Find where the given text appears and provide that cell's center as [x, y] coordinate. 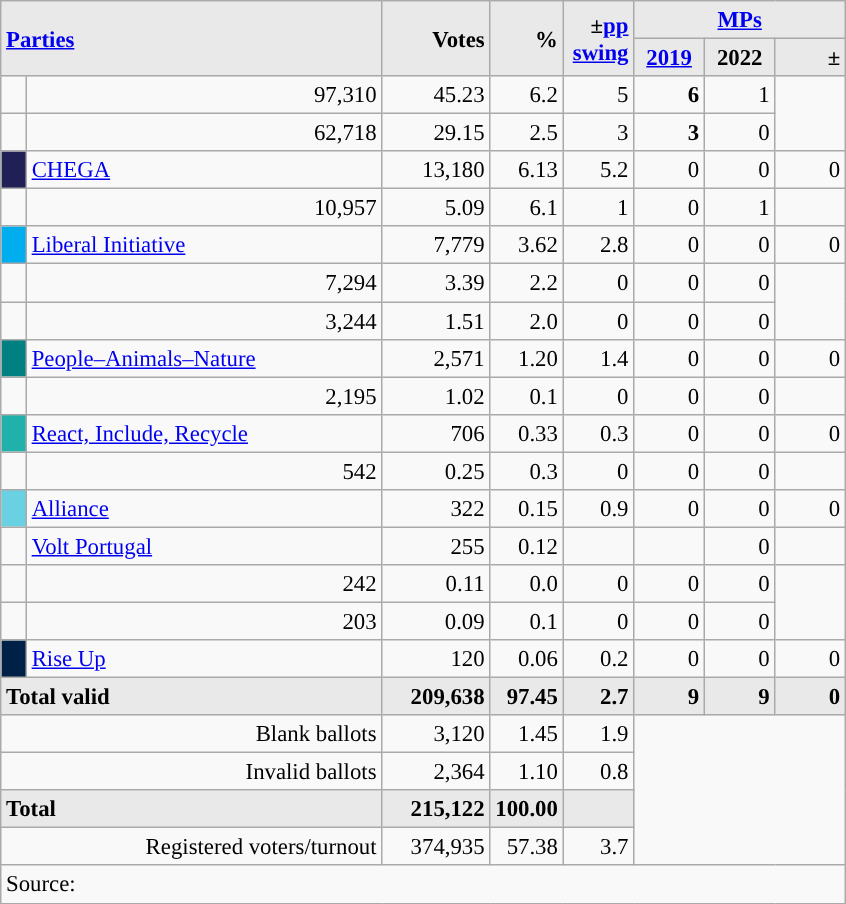
62,718 [204, 133]
0.9 [598, 509]
Liberal Initiative [204, 245]
0.8 [598, 772]
242 [204, 584]
322 [436, 509]
CHEGA [204, 170]
1.51 [436, 321]
Rise Up [204, 659]
±pp swing [598, 38]
2.5 [526, 133]
Votes [436, 38]
374,935 [436, 847]
± [810, 58]
React, Include, Recycle [204, 433]
Total valid [192, 697]
0.06 [526, 659]
3.7 [598, 847]
2,571 [436, 358]
2022 [740, 58]
706 [436, 433]
6.13 [526, 170]
5.09 [436, 208]
0.09 [436, 621]
97,310 [204, 95]
1.02 [436, 396]
2.0 [526, 321]
Source: [424, 885]
6.2 [526, 95]
3.39 [436, 283]
1.20 [526, 358]
7,294 [204, 283]
0.2 [598, 659]
7,779 [436, 245]
97.45 [526, 697]
Registered voters/turnout [192, 847]
215,122 [436, 809]
Alliance [204, 509]
0.33 [526, 433]
1.4 [598, 358]
1.9 [598, 734]
MPs [740, 20]
Total [192, 809]
2.7 [598, 697]
255 [436, 546]
3,120 [436, 734]
6 [670, 95]
57.38 [526, 847]
2019 [670, 58]
3.62 [526, 245]
Blank ballots [192, 734]
People–Animals–Nature [204, 358]
Invalid ballots [192, 772]
0.25 [436, 471]
13,180 [436, 170]
120 [436, 659]
0.12 [526, 546]
Parties [192, 38]
542 [204, 471]
29.15 [436, 133]
2.8 [598, 245]
Volt Portugal [204, 546]
1.45 [526, 734]
% [526, 38]
203 [204, 621]
10,957 [204, 208]
6.1 [526, 208]
100.00 [526, 809]
5.2 [598, 170]
45.23 [436, 95]
0.15 [526, 509]
2.2 [526, 283]
0.0 [526, 584]
5 [598, 95]
2,195 [204, 396]
209,638 [436, 697]
2,364 [436, 772]
1.10 [526, 772]
0.11 [436, 584]
3,244 [204, 321]
